Capture the cell that displays the provided text and extract its [x, y] central coordinate. 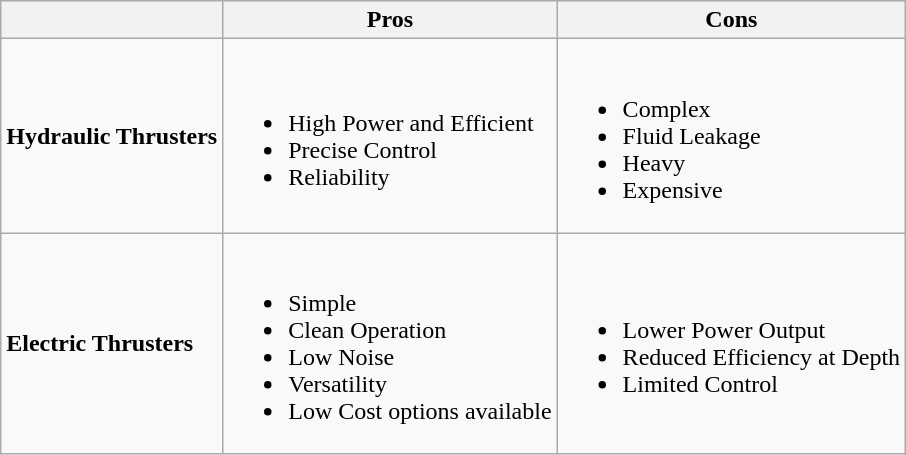
ComplexFluid LeakageHeavyExpensive [732, 136]
Cons [732, 20]
Electric Thrusters [112, 344]
Pros [390, 20]
High Power and EfficientPrecise ControlReliability [390, 136]
SimpleClean OperationLow NoiseVersatilityLow Cost options available [390, 344]
Lower Power OutputReduced Efficiency at DepthLimited Control [732, 344]
Hydraulic Thrusters [112, 136]
